Return the [x, y] coordinate for the center point of the cell that contains the specified text.  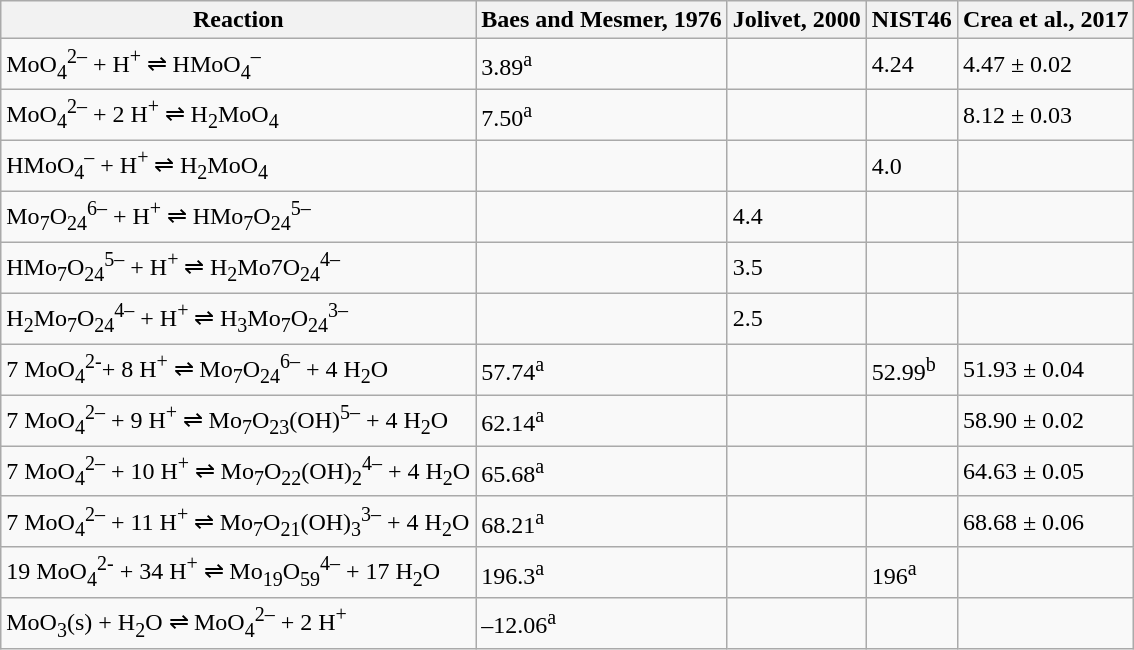
19 MoO42- + 34 H+ ⇌ Mo19O594– + 17 H2O [238, 572]
–12.06a [602, 624]
H2Mo7O244– + H+ ⇌ H3Mo7O243– [238, 318]
MoO42– + H+ ⇌ HMoO4– [238, 64]
8.12 ± 0.03 [1046, 116]
7 MoO42-+ 8 H+ ⇌ Mo7O246– + 4 H2O [238, 370]
4.47 ± 0.02 [1046, 64]
NIST46 [912, 20]
MoO3(s) + H2O ⇌ MoO42– + 2 H+ [238, 624]
Jolivet, 2000 [796, 20]
Baes and Mesmer, 1976 [602, 20]
7.50a [602, 116]
7 MoO42– + 10 H+ ⇌ Mo7O22(OH)24– + 4 H2O [238, 472]
4.24 [912, 64]
57.74a [602, 370]
62.14a [602, 420]
Mo7O246– + H+ ⇌ HMo7O245– [238, 216]
3.5 [796, 268]
51.93 ± 0.04 [1046, 370]
7 MoO42– + 9 H+ ⇌ Mo7O23(OH)5– + 4 H2O [238, 420]
4.4 [796, 216]
196a [912, 572]
3.89a [602, 64]
HMoO4– + H+ ⇌ H2MoO4 [238, 166]
2.5 [796, 318]
7 MoO42– + 11 H+ ⇌ Mo7O21(OH)33– + 4 H2O [238, 522]
MoO42– + 2 H+ ⇌ H2MoO4 [238, 116]
65.68a [602, 472]
64.63 ± 0.05 [1046, 472]
52.99b [912, 370]
58.90 ± 0.02 [1046, 420]
68.68 ± 0.06 [1046, 522]
196.3a [602, 572]
Crea et al., 2017 [1046, 20]
Reaction [238, 20]
4.0 [912, 166]
HMo7O245– + H+ ⇌ H2Mo7O244– [238, 268]
68.21a [602, 522]
